Detect which cell encompasses the target text, then output its [X, Y] center coordinate. 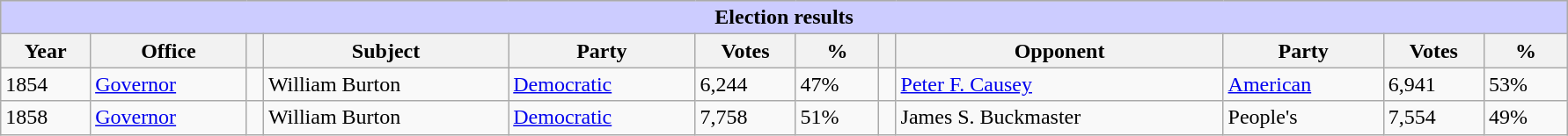
1854 [46, 84]
People's [1303, 118]
1858 [46, 118]
Opponent [1059, 51]
7,758 [745, 118]
49% [1526, 118]
Office [169, 51]
51% [838, 118]
53% [1526, 84]
Peter F. Causey [1059, 84]
7,554 [1433, 118]
47% [838, 84]
American [1303, 84]
Subject [385, 51]
Year [46, 51]
6,244 [745, 84]
6,941 [1433, 84]
James S. Buckmaster [1059, 118]
Election results [785, 18]
